From the cell containing the given text, extract its center point as (X, Y) coordinate. 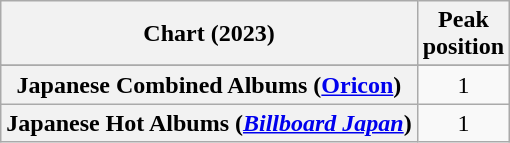
Peakposition (463, 34)
Chart (2023) (209, 34)
Japanese Combined Albums (Oricon) (209, 85)
Japanese Hot Albums (Billboard Japan) (209, 123)
